Output the (X, Y) coordinate of the center of the cell containing the given text.  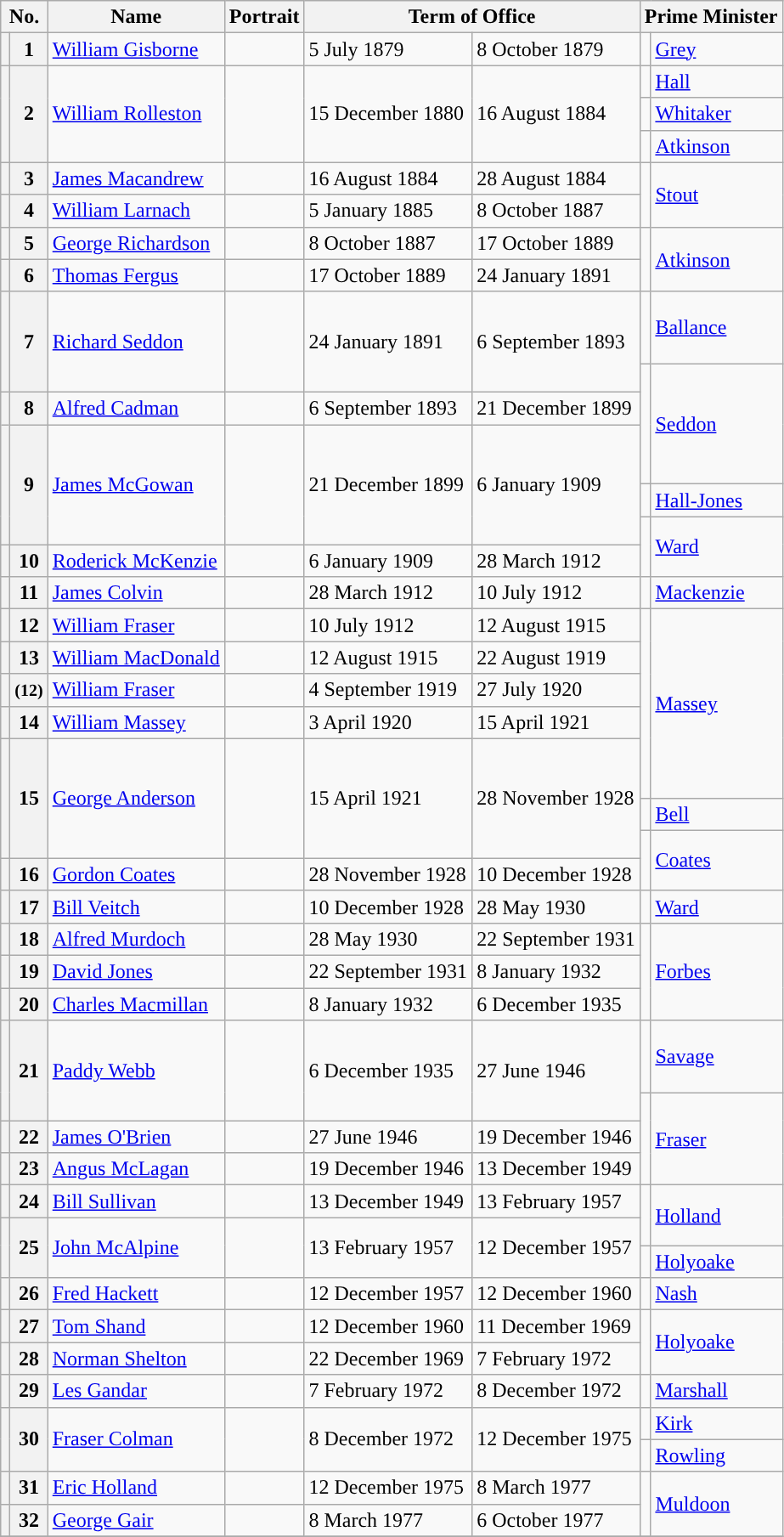
9 (29, 484)
James McGowan (136, 484)
15 December 1880 (388, 114)
8 (29, 408)
William Rolleston (136, 114)
John McAlpine (136, 1247)
No. (24, 17)
23 (29, 1169)
3 April 1920 (388, 722)
Paddy Webb (136, 1071)
4 September 1919 (388, 690)
William Larnach (136, 211)
Bill Sullivan (136, 1201)
Forbes (717, 971)
Grey (717, 49)
Richard Seddon (136, 342)
6 October 1977 (556, 1520)
26 (29, 1294)
11 (29, 593)
Hall-Jones (717, 500)
1 (29, 49)
6 (29, 275)
29 (29, 1391)
William Massey (136, 722)
18 (29, 939)
28 August 1884 (556, 178)
Fraser (717, 1139)
Massey (717, 704)
31 (29, 1488)
28 (29, 1359)
5 (29, 243)
Holland (717, 1215)
15 (29, 799)
21 (29, 1071)
22 December 1969 (388, 1359)
Marshall (717, 1391)
David Jones (136, 971)
Gordon Coates (136, 874)
32 (29, 1520)
7 (29, 342)
William MacDonald (136, 658)
Hall (717, 82)
14 (29, 722)
11 December 1969 (556, 1326)
Savage (717, 1057)
Roderick McKenzie (136, 561)
Stout (717, 195)
Norman Shelton (136, 1359)
5 January 1885 (388, 211)
30 (29, 1439)
Kirk (717, 1423)
James Colvin (136, 593)
3 (29, 178)
Portrait (264, 17)
Fred Hackett (136, 1294)
Term of Office (472, 17)
19 (29, 971)
Alfred Cadman (136, 408)
4 (29, 211)
James Macandrew (136, 178)
Coates (717, 860)
William Gisborne (136, 49)
22 (29, 1137)
2 (29, 114)
Bell (717, 814)
22 August 1919 (556, 658)
(12) (29, 690)
16 (29, 874)
13 (29, 658)
20 (29, 1003)
Les Gandar (136, 1391)
12 (29, 625)
Alfred Murdoch (136, 939)
Rowling (717, 1455)
25 (29, 1247)
Fraser Colman (136, 1439)
George Anderson (136, 799)
24 (29, 1201)
Bill Veitch (136, 907)
10 (29, 561)
Eric Holland (136, 1488)
James O'Brien (136, 1137)
George Gair (136, 1520)
Name (136, 17)
Whitaker (717, 114)
Angus McLagan (136, 1169)
27 (29, 1326)
Prime Minister (711, 17)
George Richardson (136, 243)
Nash (717, 1294)
Tom Shand (136, 1326)
Ballance (717, 328)
Mackenzie (717, 593)
Seddon (717, 425)
27 July 1920 (556, 690)
8 October 1879 (556, 49)
5 July 1879 (388, 49)
Charles Macmillan (136, 1003)
Muldoon (717, 1504)
Thomas Fergus (136, 275)
17 (29, 907)
